From the cell containing the given text, extract its center point as (x, y) coordinate. 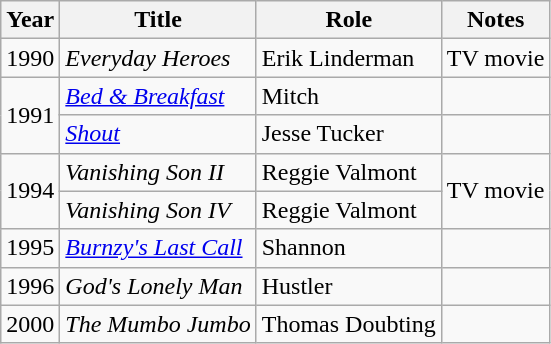
2000 (30, 324)
1995 (30, 248)
1991 (30, 115)
Vanishing Son IV (158, 210)
Role (348, 20)
1990 (30, 58)
Burnzy's Last Call (158, 248)
Bed & Breakfast (158, 96)
Jesse Tucker (348, 134)
Thomas Doubting (348, 324)
Shout (158, 134)
Notes (496, 20)
1994 (30, 191)
1996 (30, 286)
Mitch (348, 96)
God's Lonely Man (158, 286)
Title (158, 20)
Erik Linderman (348, 58)
Shannon (348, 248)
Everyday Heroes (158, 58)
The Mumbo Jumbo (158, 324)
Hustler (348, 286)
Year (30, 20)
Vanishing Son II (158, 172)
